Determine the [x, y] coordinate at the center of the cell enclosing the given text.  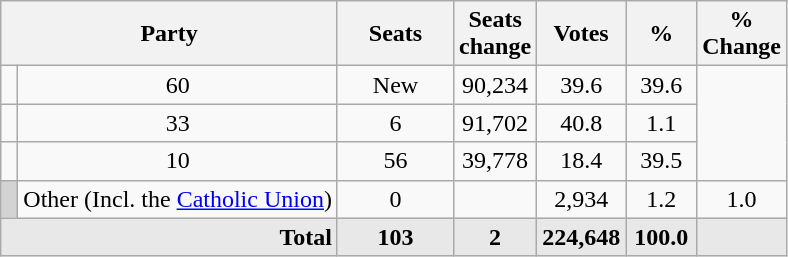
Total [170, 237]
% Change [742, 34]
18.4 [582, 161]
10 [178, 161]
0 [395, 199]
1.1 [662, 123]
56 [395, 161]
1.0 [742, 199]
33 [178, 123]
100.0 [662, 237]
Other (Incl. the Catholic Union) [178, 199]
New [395, 85]
40.8 [582, 123]
90,234 [496, 85]
103 [395, 237]
Seats change [496, 34]
39.5 [662, 161]
2 [496, 237]
Party [170, 34]
39,778 [496, 161]
91,702 [496, 123]
60 [178, 85]
Votes [582, 34]
2,934 [582, 199]
1.2 [662, 199]
224,648 [582, 237]
% [662, 34]
Seats [395, 34]
6 [395, 123]
